Output the [X, Y] coordinate of the center of the cell containing the given text.  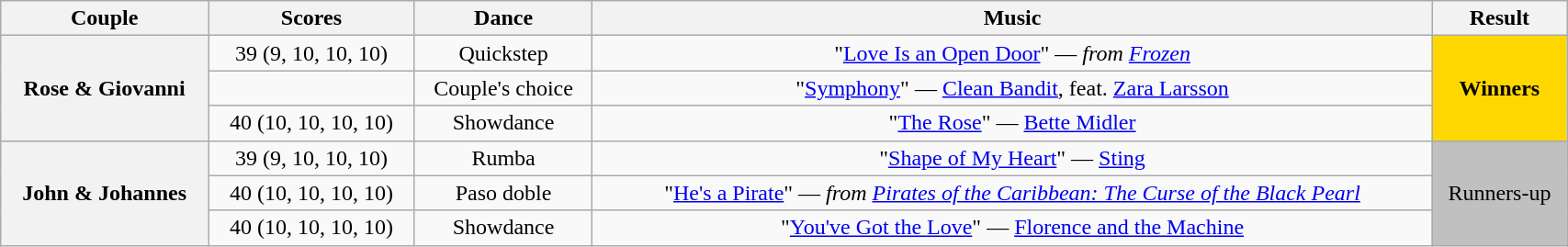
Winners [1499, 88]
"You've Got the Love" — Florence and the Machine [1012, 228]
Runners-up [1499, 193]
John & Johannes [105, 193]
Quickstep [503, 53]
Rumba [503, 158]
Paso doble [503, 193]
"Symphony" — Clean Bandit, feat. Zara Larsson [1012, 88]
Result [1499, 18]
Couple's choice [503, 88]
"He's a Pirate" — from Pirates of the Caribbean: The Curse of the Black Pearl [1012, 193]
Dance [503, 18]
"The Rose" — Bette Midler [1012, 123]
"Shape of My Heart" — Sting [1012, 158]
Rose & Giovanni [105, 88]
Scores [310, 18]
"Love Is an Open Door" — from Frozen [1012, 53]
Couple [105, 18]
Music [1012, 18]
